Provide the (x, y) coordinate of the cell's center where the given text is located.  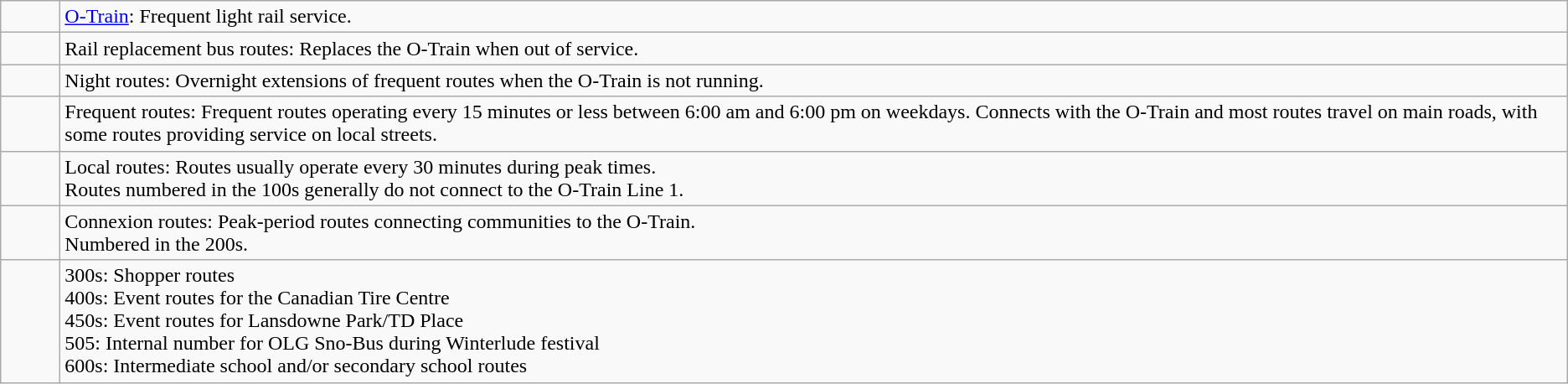
Night routes: Overnight extensions of frequent routes when the O-Train is not running. (814, 80)
Connexion routes: Peak-period routes connecting communities to the O-Train.Numbered in the 200s. (814, 233)
Rail replacement bus routes: Replaces the O-Train when out of service. (814, 49)
O-Train: Frequent light rail service. (814, 17)
Local routes: Routes usually operate every 30 minutes during peak times.Routes numbered in the 100s generally do not connect to the O-Train Line 1. (814, 178)
